Determine the (X, Y) coordinate at the center of the cell enclosing the given text.  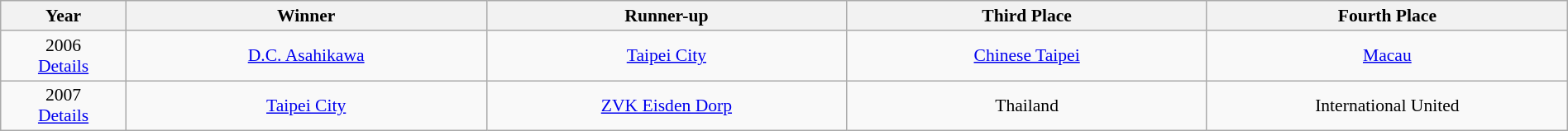
International United (1387, 105)
2006Details (64, 56)
Runner-up (667, 16)
ZVK Eisden Dorp (667, 105)
2007Details (64, 105)
Year (64, 16)
Third Place (1027, 16)
Fourth Place (1387, 16)
Thailand (1027, 105)
Chinese Taipei (1027, 56)
Macau (1387, 56)
Winner (306, 16)
D.C. Asahikawa (306, 56)
